Capture the cell that displays the provided text and extract its (x, y) central coordinate. 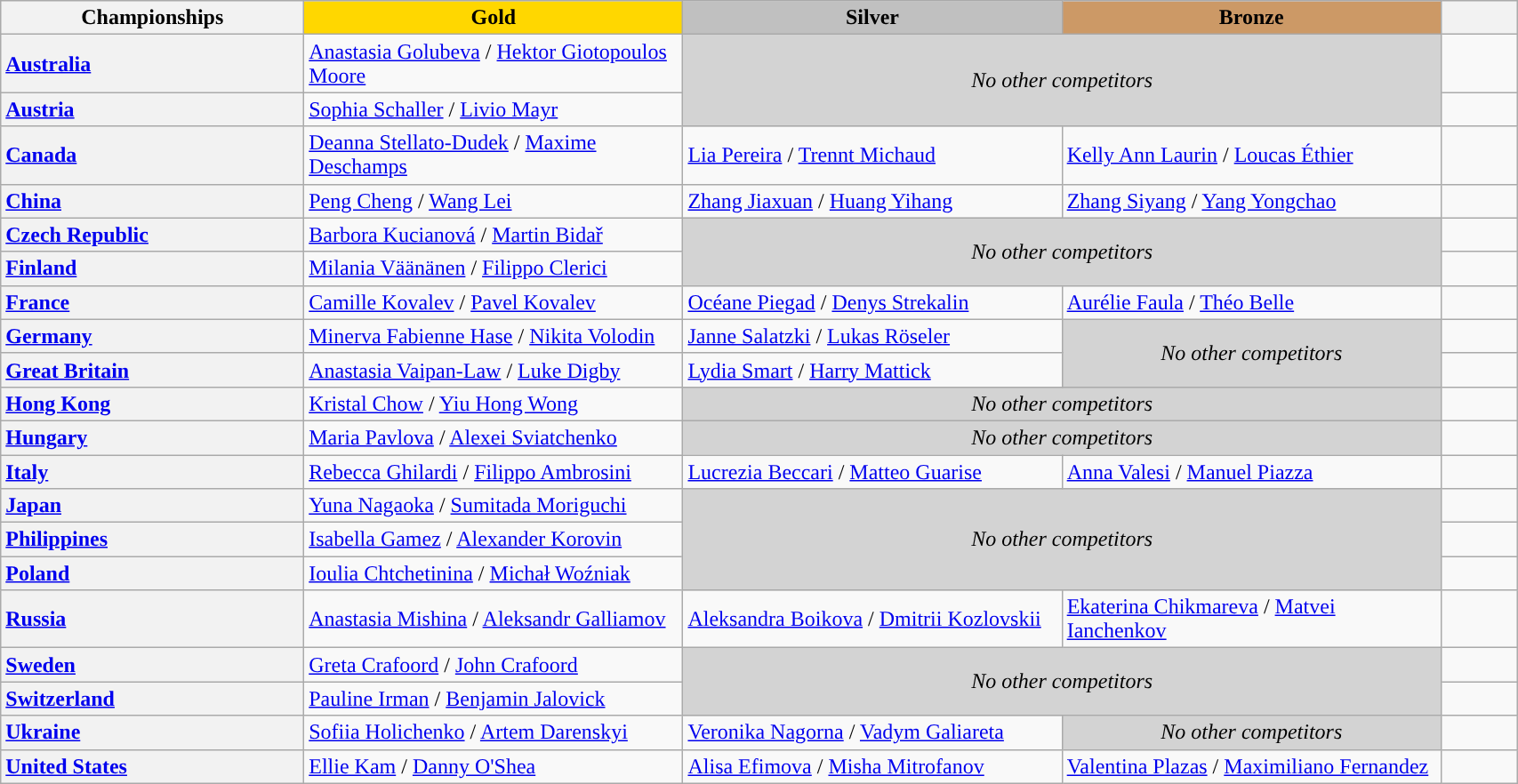
Minerva Fabienne Hase / Nikita Volodin (494, 336)
Hungary (153, 437)
Alisa Efimova / Misha Mitrofanov (872, 766)
Philippines (153, 540)
Gold (494, 18)
Italy (153, 472)
Austria (153, 109)
Pauline Irman / Benjamin Jalovick (494, 699)
Ukraine (153, 732)
Switzerland (153, 699)
Championships (153, 18)
Milania Väänänen / Filippo Clerici (494, 268)
Isabella Gamez / Alexander Korovin (494, 540)
Maria Pavlova / Alexei Sviatchenko (494, 437)
Ellie Kam / Danny O'Shea (494, 766)
Aleksandra Boikova / Dmitrii Kozlovskii (872, 619)
Aurélie Faula / Théo Belle (1251, 302)
Lucrezia Beccari / Matteo Guarise (872, 472)
Barbora Kucianová / Martin Bidař (494, 235)
Finland (153, 268)
Ekaterina Chikmareva / Matvei Ianchenkov (1251, 619)
Valentina Plazas / Maximiliano Fernandez (1251, 766)
Hong Kong (153, 404)
Japan (153, 506)
Camille Kovalev / Pavel Kovalev (494, 302)
Océane Piegad / Denys Strekalin (872, 302)
Poland (153, 573)
Lia Pereira / Trennt Michaud (872, 155)
Sophia Schaller / Livio Mayr (494, 109)
Lydia Smart / Harry Mattick (872, 370)
Rebecca Ghilardi / Filippo Ambrosini (494, 472)
Great Britain (153, 370)
Greta Crafoord / John Crafoord (494, 665)
Kelly Ann Laurin / Loucas Éthier (1251, 155)
Silver (872, 18)
Russia (153, 619)
Zhang Jiaxuan / Huang Yihang (872, 201)
Ioulia Chtchetinina / Michał Woźniak (494, 573)
Anastasia Mishina / Aleksandr Galliamov (494, 619)
Peng Cheng / Wang Lei (494, 201)
Anastasia Golubeva / Hektor Giotopoulos Moore (494, 64)
Zhang Siyang / Yang Yongchao (1251, 201)
Sofiia Holichenko / Artem Darenskyi (494, 732)
Anastasia Vaipan-Law / Luke Digby (494, 370)
China (153, 201)
Yuna Nagaoka / Sumitada Moriguchi (494, 506)
Janne Salatzki / Lukas Röseler (872, 336)
United States (153, 766)
Bronze (1251, 18)
France (153, 302)
Kristal Chow / Yiu Hong Wong (494, 404)
Canada (153, 155)
Czech Republic (153, 235)
Sweden (153, 665)
Deanna Stellato-Dudek / Maxime Deschamps (494, 155)
Veronika Nagorna / Vadym Galiareta (872, 732)
Anna Valesi / Manuel Piazza (1251, 472)
Germany (153, 336)
Australia (153, 64)
